Identify which cell holds the provided text, then report its (x, y) central coordinate. 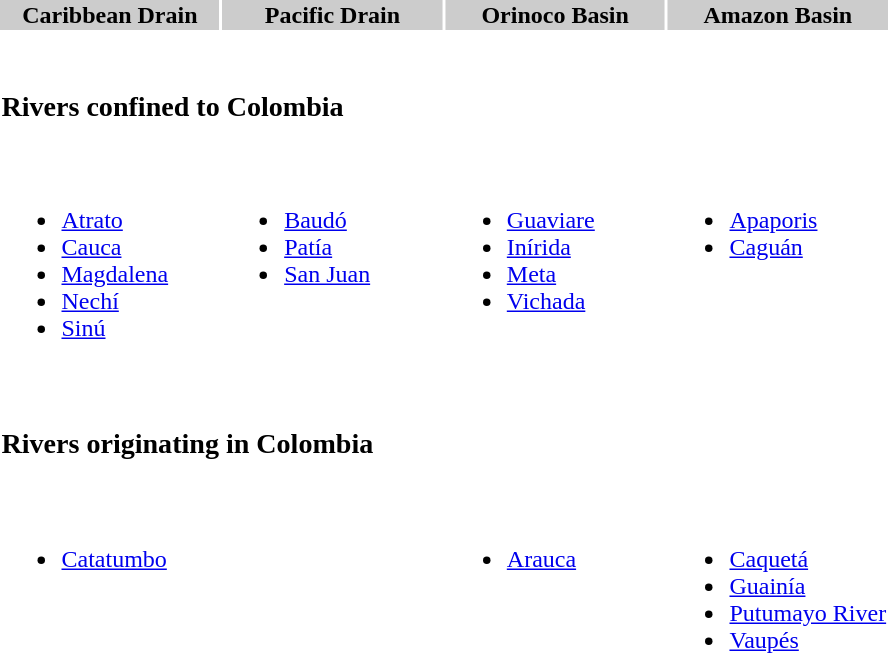
Rivers originating in Colombia (444, 430)
Caribbean Drain (110, 15)
AtratoCaucaMagdalenaNechíSinú (110, 262)
Pacific Drain (333, 15)
GuaviareIníridaMetaVichada (555, 262)
Rivers confined to Colombia (444, 92)
ApaporisCaguán (778, 262)
Amazon Basin (778, 15)
Orinoco Basin (555, 15)
BaudóPatíaSan Juan (333, 262)
